Scan for the cell matching the given text and deliver its [x, y] coordinate at center. 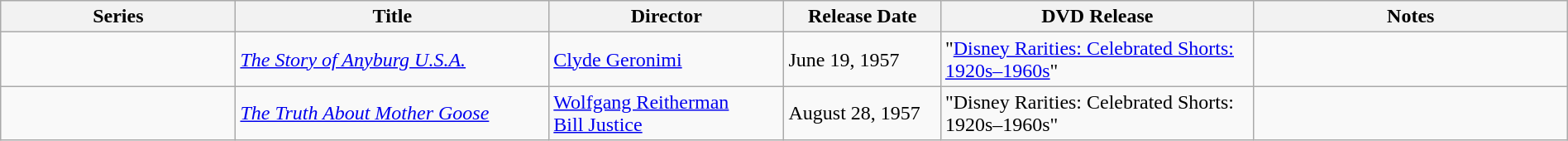
Clyde Geronimi [667, 60]
Wolfgang Reitherman Bill Justice [667, 113]
August 28, 1957 [862, 113]
The Story of Anyburg U.S.A. [392, 60]
Director [667, 17]
Title [392, 17]
Release Date [862, 17]
Notes [1411, 17]
June 19, 1957 [862, 60]
The Truth About Mother Goose [392, 113]
Series [118, 17]
DVD Release [1097, 17]
